Locate the cell with the specified text and output its (X, Y) center coordinate. 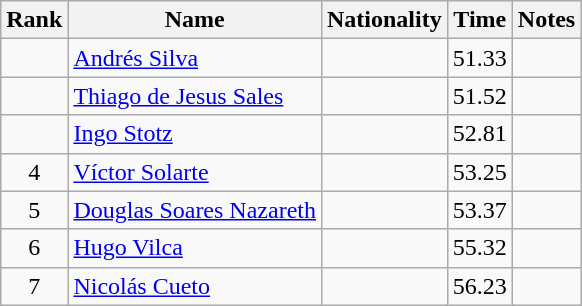
Thiago de Jesus Sales (195, 96)
52.81 (480, 134)
Andrés Silva (195, 58)
Ingo Stotz (195, 134)
51.33 (480, 58)
Time (480, 20)
Hugo Vilca (195, 248)
Douglas Soares Nazareth (195, 210)
53.25 (480, 172)
Rank (34, 20)
6 (34, 248)
51.52 (480, 96)
56.23 (480, 286)
55.32 (480, 248)
5 (34, 210)
4 (34, 172)
7 (34, 286)
Nicolás Cueto (195, 286)
53.37 (480, 210)
Nationality (384, 20)
Notes (546, 20)
Víctor Solarte (195, 172)
Name (195, 20)
